Provide the [X, Y] coordinate of the cell's center where the given text is located.  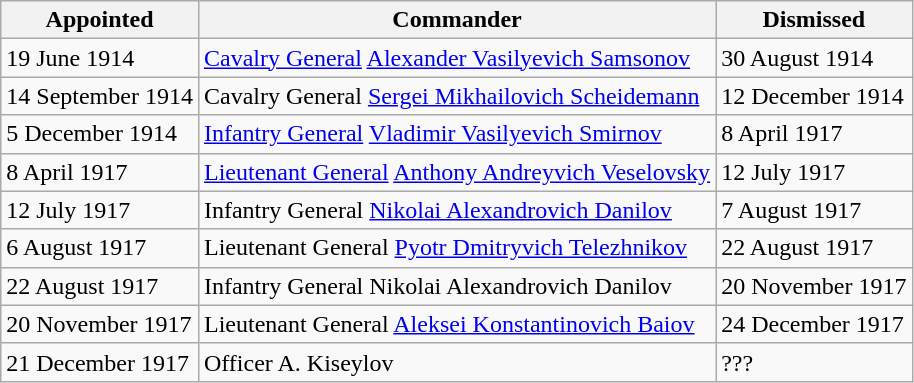
Lieutenant General Pyotr Dmitryvich Telezhnikov [456, 248]
19 June 1914 [100, 58]
5 December 1914 [100, 134]
Lieutenant General Anthony Andreyvich Veselovsky [456, 172]
14 September 1914 [100, 96]
Cavalry General Sergei Mikhailovich Scheidemann [456, 96]
Dismissed [814, 20]
Cavalry General Alexander Vasilyevich Samsonov [456, 58]
7 August 1917 [814, 210]
12 December 1914 [814, 96]
6 August 1917 [100, 248]
??? [814, 362]
Appointed [100, 20]
24 December 1917 [814, 324]
Commander [456, 20]
Infantry General Vladimir Vasilyevich Smirnov [456, 134]
30 August 1914 [814, 58]
21 December 1917 [100, 362]
Officer A. Kiseylov [456, 362]
Lieutenant General Aleksei Konstantinovich Baiov [456, 324]
